Extract the (X, Y) coordinate from the center of the cell holding the provided text.  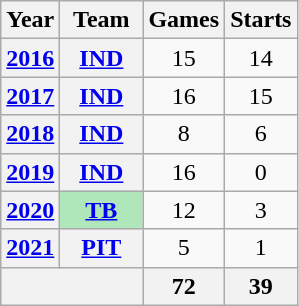
Year (30, 20)
8 (184, 134)
Team (102, 20)
0 (261, 172)
39 (261, 286)
6 (261, 134)
12 (184, 210)
2021 (30, 248)
2017 (30, 96)
2020 (30, 210)
Games (184, 20)
1 (261, 248)
2019 (30, 172)
2018 (30, 134)
2016 (30, 58)
Starts (261, 20)
5 (184, 248)
PIT (102, 248)
3 (261, 210)
TB (102, 210)
14 (261, 58)
72 (184, 286)
